From the cell containing the given text, extract its center point as (X, Y) coordinate. 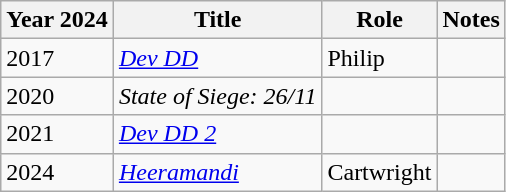
Dev DD 2 (218, 134)
2024 (58, 172)
Year 2024 (58, 20)
2017 (58, 58)
Title (218, 20)
State of Siege: 26/11 (218, 96)
2020 (58, 96)
Cartwright (380, 172)
Role (380, 20)
Heeramandi (218, 172)
Notes (471, 20)
Dev DD (218, 58)
2021 (58, 134)
Philip (380, 58)
